For the text-containing cell, return its midpoint in (X, Y) coordinate format. 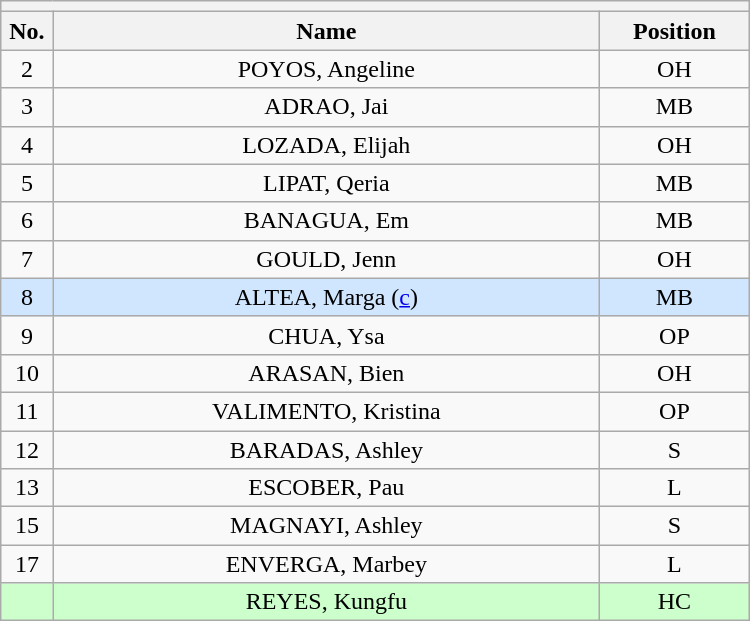
3 (27, 107)
5 (27, 183)
ALTEA, Marga (c) (326, 297)
8 (27, 297)
POYOS, Angeline (326, 69)
Position (675, 31)
GOULD, Jenn (326, 259)
VALIMENTO, Kristina (326, 411)
BANAGUA, Em (326, 221)
9 (27, 335)
4 (27, 145)
ARASAN, Bien (326, 373)
MAGNAYI, Ashley (326, 526)
ENVERGA, Marbey (326, 564)
ESCOBER, Pau (326, 488)
12 (27, 449)
LOZADA, Elijah (326, 145)
11 (27, 411)
HC (675, 602)
10 (27, 373)
2 (27, 69)
No. (27, 31)
Name (326, 31)
17 (27, 564)
BARADAS, Ashley (326, 449)
LIPAT, Qeria (326, 183)
7 (27, 259)
CHUA, Ysa (326, 335)
6 (27, 221)
REYES, Kungfu (326, 602)
15 (27, 526)
ADRAO, Jai (326, 107)
13 (27, 488)
